For the text-containing cell, return its midpoint in [x, y] coordinate format. 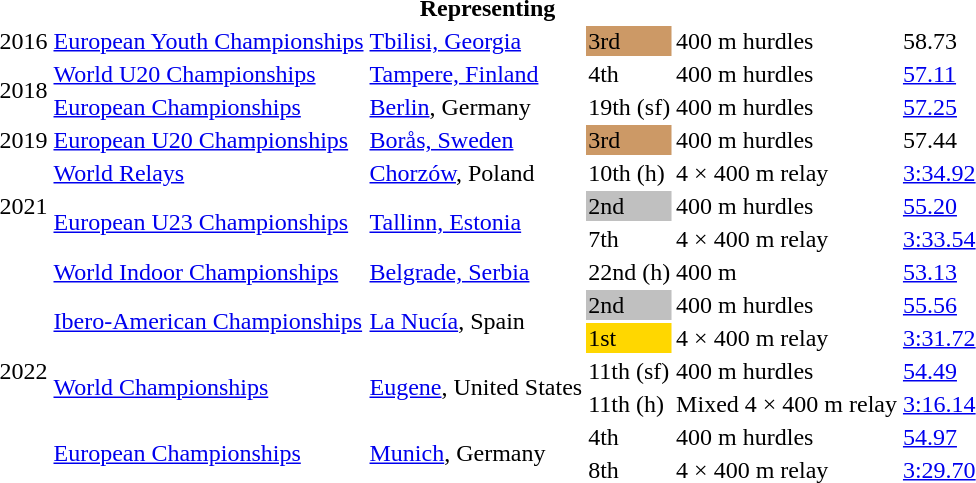
European U20 Championships [208, 140]
22nd (h) [630, 272]
Belgrade, Serbia [476, 272]
Eugene, United States [476, 388]
Chorzów, Poland [476, 173]
11th (h) [630, 404]
10th (h) [630, 173]
Mixed 4 × 400 m relay [787, 404]
Tallinn, Estonia [476, 222]
European Youth Championships [208, 41]
Ibero-American Championships [208, 322]
19th (sf) [630, 107]
World Relays [208, 173]
1st [630, 338]
World Indoor Championships [208, 272]
7th [630, 239]
Berlin, Germany [476, 107]
11th (sf) [630, 371]
Tbilisi, Georgia [476, 41]
La Nucía, Spain [476, 322]
European U23 Championships [208, 222]
World Championships [208, 388]
400 m [787, 272]
Tampere, Finland [476, 74]
European Championships [208, 107]
Borås, Sweden [476, 140]
World U20 Championships [208, 74]
